Locate the cell with the specified text and output its [x, y] center coordinate. 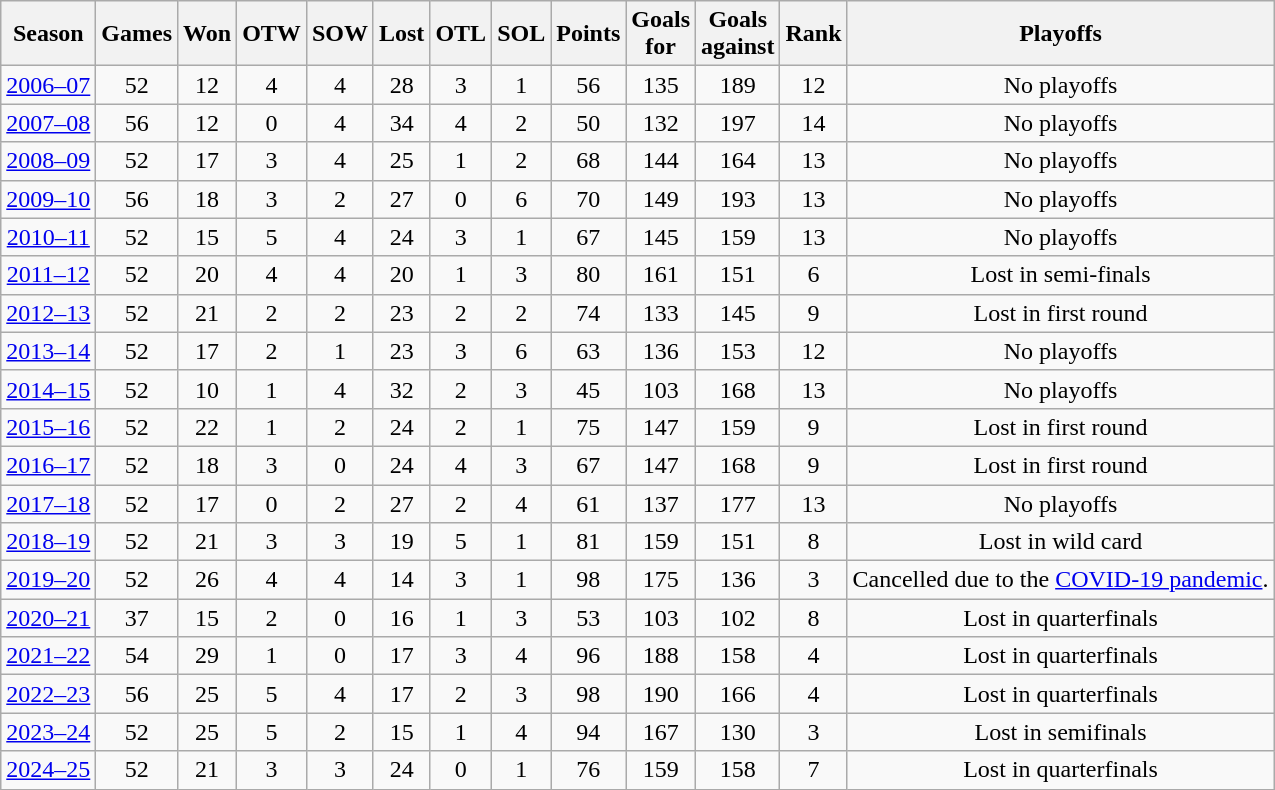
190 [661, 694]
2013–14 [48, 351]
70 [588, 199]
SOW [340, 34]
2008–09 [48, 161]
Lost in wild card [1060, 542]
16 [401, 618]
Playoffs [1060, 34]
OTW [272, 34]
175 [661, 580]
153 [738, 351]
SOL [522, 34]
2006–07 [48, 85]
161 [661, 275]
2021–22 [48, 656]
164 [738, 161]
45 [588, 389]
75 [588, 427]
2015–16 [48, 427]
2019–20 [48, 580]
63 [588, 351]
22 [208, 427]
102 [738, 618]
53 [588, 618]
2011–12 [48, 275]
2007–08 [48, 123]
197 [738, 123]
Lost in semi-finals [1060, 275]
135 [661, 85]
Lost [401, 34]
32 [401, 389]
Goalsfor [661, 34]
2014–15 [48, 389]
74 [588, 313]
132 [661, 123]
167 [661, 732]
2022–23 [48, 694]
188 [661, 656]
76 [588, 770]
68 [588, 161]
2017–18 [48, 503]
94 [588, 732]
177 [738, 503]
50 [588, 123]
7 [814, 770]
2016–17 [48, 465]
Games [137, 34]
2020–21 [48, 618]
Lost in semifinals [1060, 732]
Cancelled due to the COVID-19 pandemic. [1060, 580]
10 [208, 389]
Points [588, 34]
2018–19 [48, 542]
96 [588, 656]
Season [48, 34]
80 [588, 275]
130 [738, 732]
29 [208, 656]
19 [401, 542]
54 [137, 656]
Won [208, 34]
2009–10 [48, 199]
OTL [461, 34]
Rank [814, 34]
2012–13 [48, 313]
149 [661, 199]
2024–25 [48, 770]
34 [401, 123]
2010–11 [48, 237]
61 [588, 503]
189 [738, 85]
37 [137, 618]
28 [401, 85]
2023–24 [48, 732]
144 [661, 161]
26 [208, 580]
137 [661, 503]
193 [738, 199]
133 [661, 313]
81 [588, 542]
Goalsagainst [738, 34]
166 [738, 694]
